Search for the cell housing the specified text and yield its (X, Y) center coordinate. 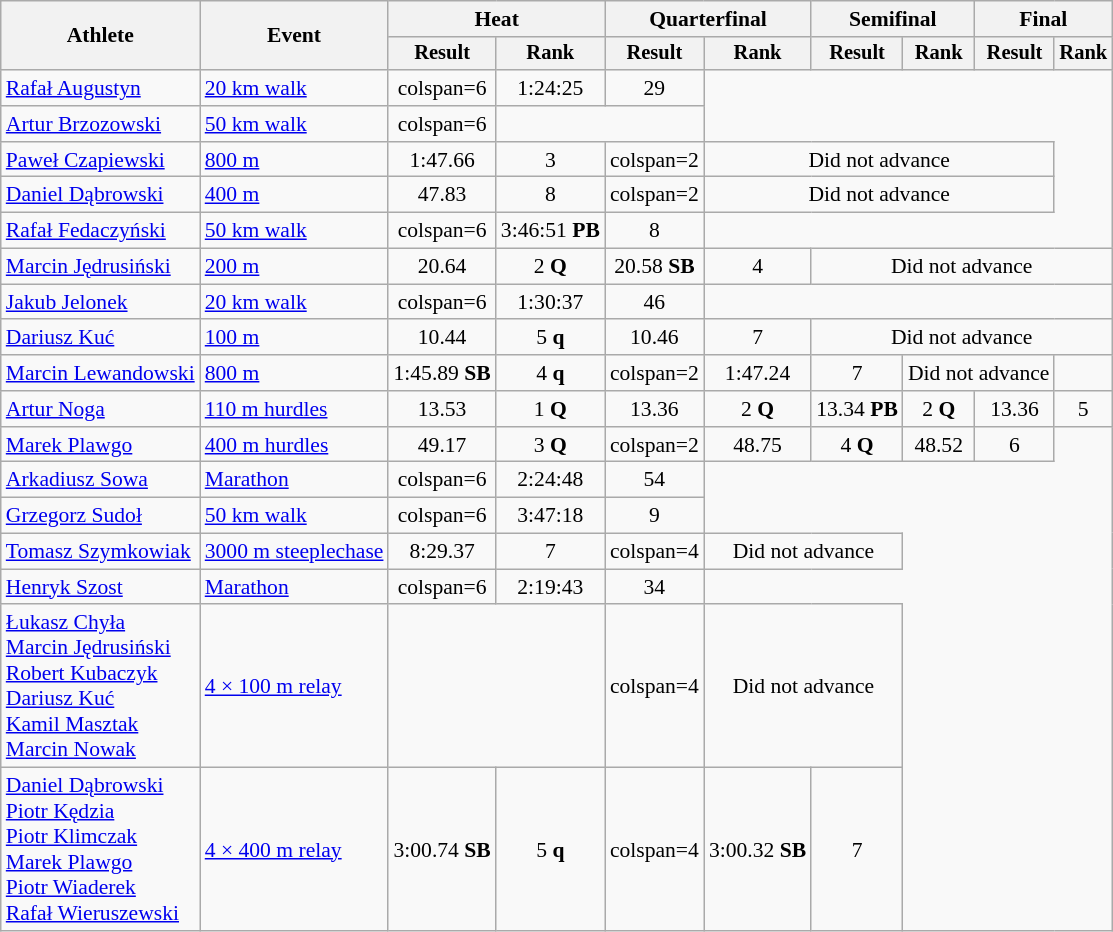
4 × 100 m relay (294, 686)
Artur Brzozowski (100, 124)
34 (654, 587)
110 m hurdles (294, 409)
1:30:37 (550, 302)
3 (550, 160)
8:29.37 (442, 552)
Łukasz ChyłaMarcin JędrusińskiRobert KubaczykDariusz KućKamil MasztakMarcin Nowak (100, 686)
Daniel Dąbrowski (100, 195)
10.44 (442, 338)
Event (294, 36)
Semifinal (892, 19)
4 Q (857, 445)
1:47.66 (442, 160)
Heat (496, 19)
Athlete (100, 36)
Marcin Jędrusiński (100, 267)
1:45.89 SB (442, 373)
Marek Plawgo (100, 445)
1 Q (550, 409)
48.75 (758, 445)
13.53 (442, 409)
20.64 (442, 267)
3:46:51 PB (550, 231)
2:19:43 (550, 587)
Henryk Szost (100, 587)
1:47.24 (758, 373)
4 (758, 267)
20.58 SB (654, 267)
400 m (294, 195)
5 (1083, 409)
Grzegorz Sudoł (100, 516)
6 (1015, 445)
49.17 (442, 445)
3:00.32 SB (758, 850)
10.46 (654, 338)
47.83 (442, 195)
Daniel DąbrowskiPiotr KędziaPiotr KlimczakMarek PlawgoPiotr WiaderekRafał Wieruszewski (100, 850)
Final (1044, 19)
4 q (550, 373)
200 m (294, 267)
13.34 PB (857, 409)
3:47:18 (550, 516)
Marcin Lewandowski (100, 373)
1:24:25 (550, 88)
3:00.74 SB (442, 850)
4 × 400 m relay (294, 850)
Artur Noga (100, 409)
54 (654, 480)
Arkadiusz Sowa (100, 480)
29 (654, 88)
3 Q (550, 445)
Dariusz Kuć (100, 338)
3000 m steeplechase (294, 552)
48.52 (939, 445)
Jakub Jelonek (100, 302)
Tomasz Szymkowiak (100, 552)
400 m hurdles (294, 445)
Quarterfinal (708, 19)
46 (654, 302)
Rafał Augustyn (100, 88)
2:24:48 (550, 480)
Paweł Czapiewski (100, 160)
100 m (294, 338)
Rafał Fedaczyński (100, 231)
9 (654, 516)
